Provide the (x, y) coordinate of the cell's center where the given text is located.  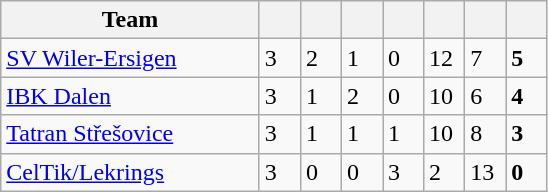
13 (486, 172)
6 (486, 96)
8 (486, 134)
12 (444, 58)
7 (486, 58)
5 (526, 58)
CelTik/Lekrings (130, 172)
IBK Dalen (130, 96)
Tatran Střešovice (130, 134)
4 (526, 96)
Team (130, 20)
SV Wiler-Ersigen (130, 58)
